Detect which cell encompasses the target text, then output its (X, Y) center coordinate. 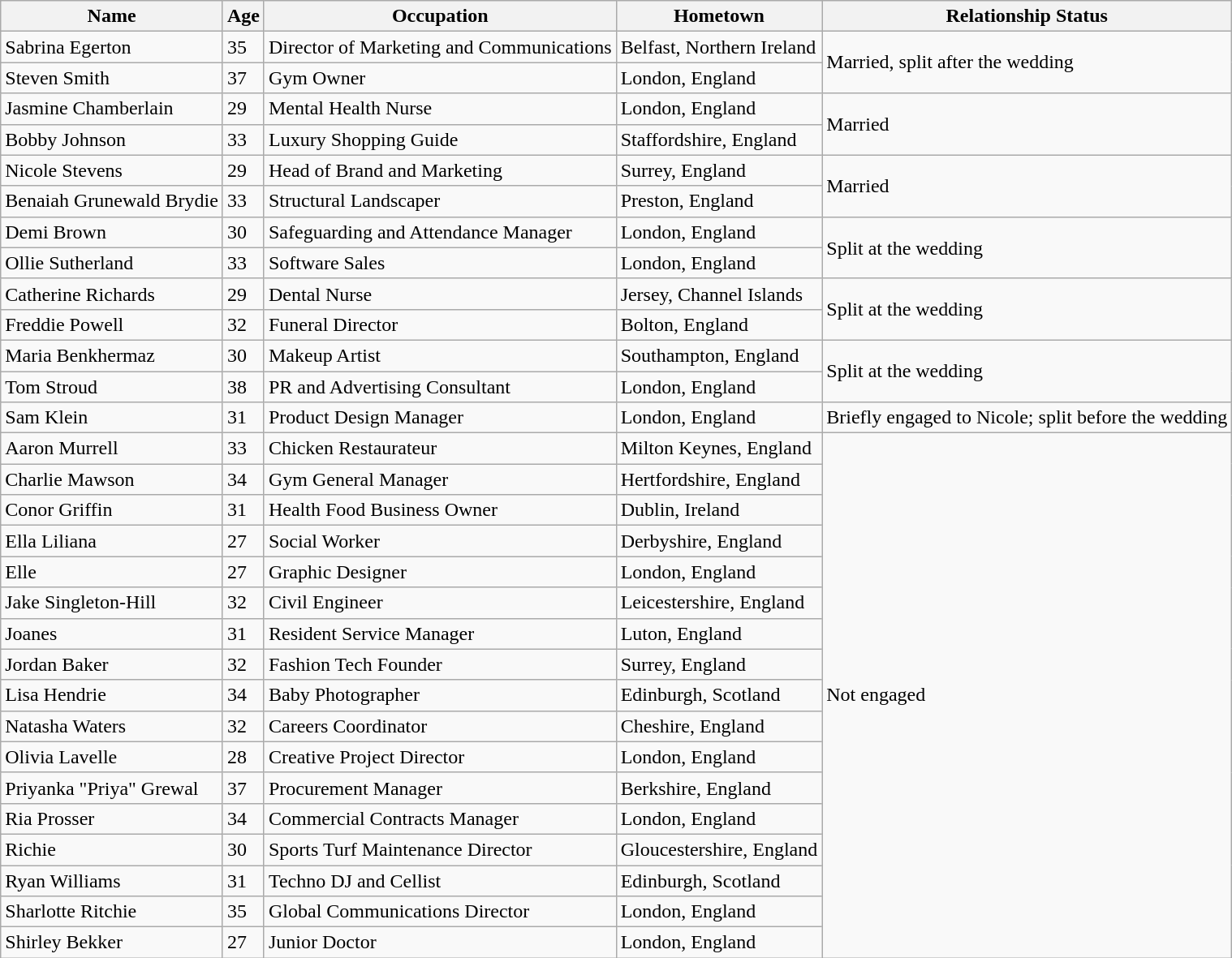
Techno DJ and Cellist (440, 880)
Demi Brown (112, 232)
Briefly engaged to Nicole; split before the wedding (1027, 418)
Bolton, England (719, 324)
Director of Marketing and Communications (440, 47)
Ryan Williams (112, 880)
Procurement Manager (440, 788)
Occupation (440, 16)
Mental Health Nurse (440, 109)
Hometown (719, 16)
Ollie Sutherland (112, 263)
Dental Nurse (440, 294)
Freddie Powell (112, 324)
Jordan Baker (112, 664)
Gym Owner (440, 78)
Careers Coordinator (440, 726)
Resident Service Manager (440, 634)
Not engaged (1027, 696)
Olivia Lavelle (112, 757)
Nicole Stevens (112, 170)
Product Design Manager (440, 418)
Jake Singleton-Hill (112, 603)
Dublin, Ireland (719, 510)
Ria Prosser (112, 818)
Makeup Artist (440, 355)
Structural Landscaper (440, 201)
Junior Doctor (440, 943)
Sam Klein (112, 418)
Derbyshire, England (719, 541)
Charlie Mawson (112, 479)
Maria Benkhermaz (112, 355)
Creative Project Director (440, 757)
Luton, England (719, 634)
Priyanka "Priya" Grewal (112, 788)
Civil Engineer (440, 603)
Sports Turf Maintenance Director (440, 849)
Funeral Director (440, 324)
Lisa Hendrie (112, 695)
Belfast, Northern Ireland (719, 47)
Graphic Designer (440, 572)
Steven Smith (112, 78)
Head of Brand and Marketing (440, 170)
Richie (112, 849)
Aaron Murrell (112, 449)
Shirley Bekker (112, 943)
Southampton, England (719, 355)
Natasha Waters (112, 726)
Sharlotte Ritchie (112, 912)
Global Communications Director (440, 912)
Baby Photographer (440, 695)
Gym General Manager (440, 479)
Relationship Status (1027, 16)
Luxury Shopping Guide (440, 140)
Catherine Richards (112, 294)
Tom Stroud (112, 387)
Joanes (112, 634)
Gloucestershire, England (719, 849)
Age (243, 16)
Bobby Johnson (112, 140)
28 (243, 757)
Married, split after the wedding (1027, 62)
Name (112, 16)
Leicestershire, England (719, 603)
Preston, England (719, 201)
Cheshire, England (719, 726)
Hertfordshire, England (719, 479)
Social Worker (440, 541)
Elle (112, 572)
PR and Advertising Consultant (440, 387)
38 (243, 387)
Milton Keynes, England (719, 449)
Berkshire, England (719, 788)
Chicken Restaurateur (440, 449)
Jersey, Channel Islands (719, 294)
Commercial Contracts Manager (440, 818)
Sabrina Egerton (112, 47)
Conor Griffin (112, 510)
Ella Liliana (112, 541)
Safeguarding and Attendance Manager (440, 232)
Software Sales (440, 263)
Benaiah Grunewald Brydie (112, 201)
Health Food Business Owner (440, 510)
Fashion Tech Founder (440, 664)
Staffordshire, England (719, 140)
Jasmine Chamberlain (112, 109)
